Return the [X, Y] coordinate for the center point of the cell that contains the specified text.  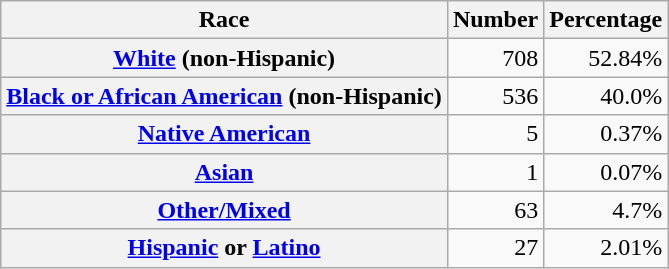
0.37% [606, 134]
0.07% [606, 172]
5 [495, 134]
Number [495, 20]
White (non-Hispanic) [224, 58]
63 [495, 210]
1 [495, 172]
52.84% [606, 58]
40.0% [606, 96]
2.01% [606, 248]
Percentage [606, 20]
Race [224, 20]
Hispanic or Latino [224, 248]
4.7% [606, 210]
536 [495, 96]
27 [495, 248]
Black or African American (non-Hispanic) [224, 96]
Other/Mixed [224, 210]
Asian [224, 172]
Native American [224, 134]
708 [495, 58]
